From the cell containing the given text, extract its center point as [X, Y] coordinate. 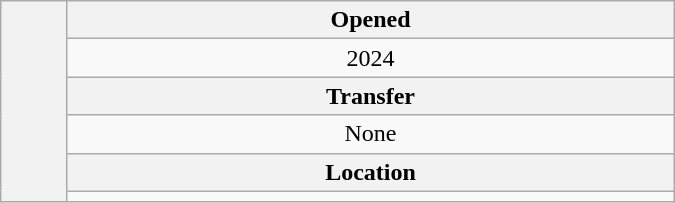
2024 [370, 58]
Transfer [370, 96]
None [370, 134]
Location [370, 172]
Opened [370, 20]
